Pinpoint the cell where the given text exists, returning its [X, Y] midpoint coordinate. 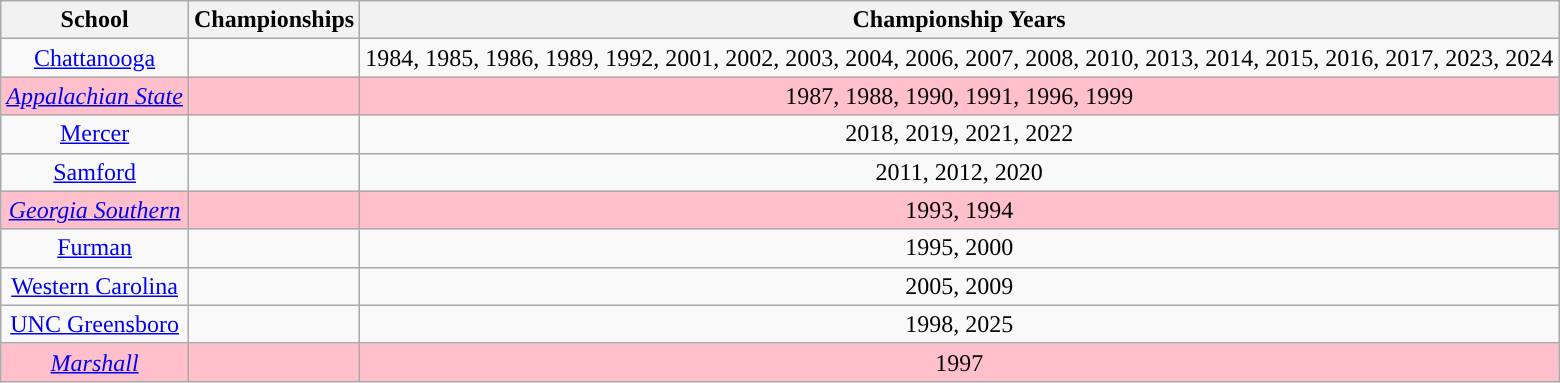
2018, 2019, 2021, 2022 [960, 134]
2005, 2009 [960, 286]
1995, 2000 [960, 248]
1984, 1985, 1986, 1989, 1992, 2001, 2002, 2003, 2004, 2006, 2007, 2008, 2010, 2013, 2014, 2015, 2016, 2017, 2023, 2024 [960, 58]
Mercer [95, 134]
Chattanooga [95, 58]
1998, 2025 [960, 324]
Marshall [95, 362]
2011, 2012, 2020 [960, 172]
UNC Greensboro [95, 324]
1993, 1994 [960, 210]
Samford [95, 172]
1987, 1988, 1990, 1991, 1996, 1999 [960, 96]
Western Carolina [95, 286]
Championships [274, 20]
Appalachian State [95, 96]
1997 [960, 362]
Georgia Southern [95, 210]
Furman [95, 248]
School [95, 20]
Championship Years [960, 20]
